Identify which cell holds the provided text, then report its [x, y] central coordinate. 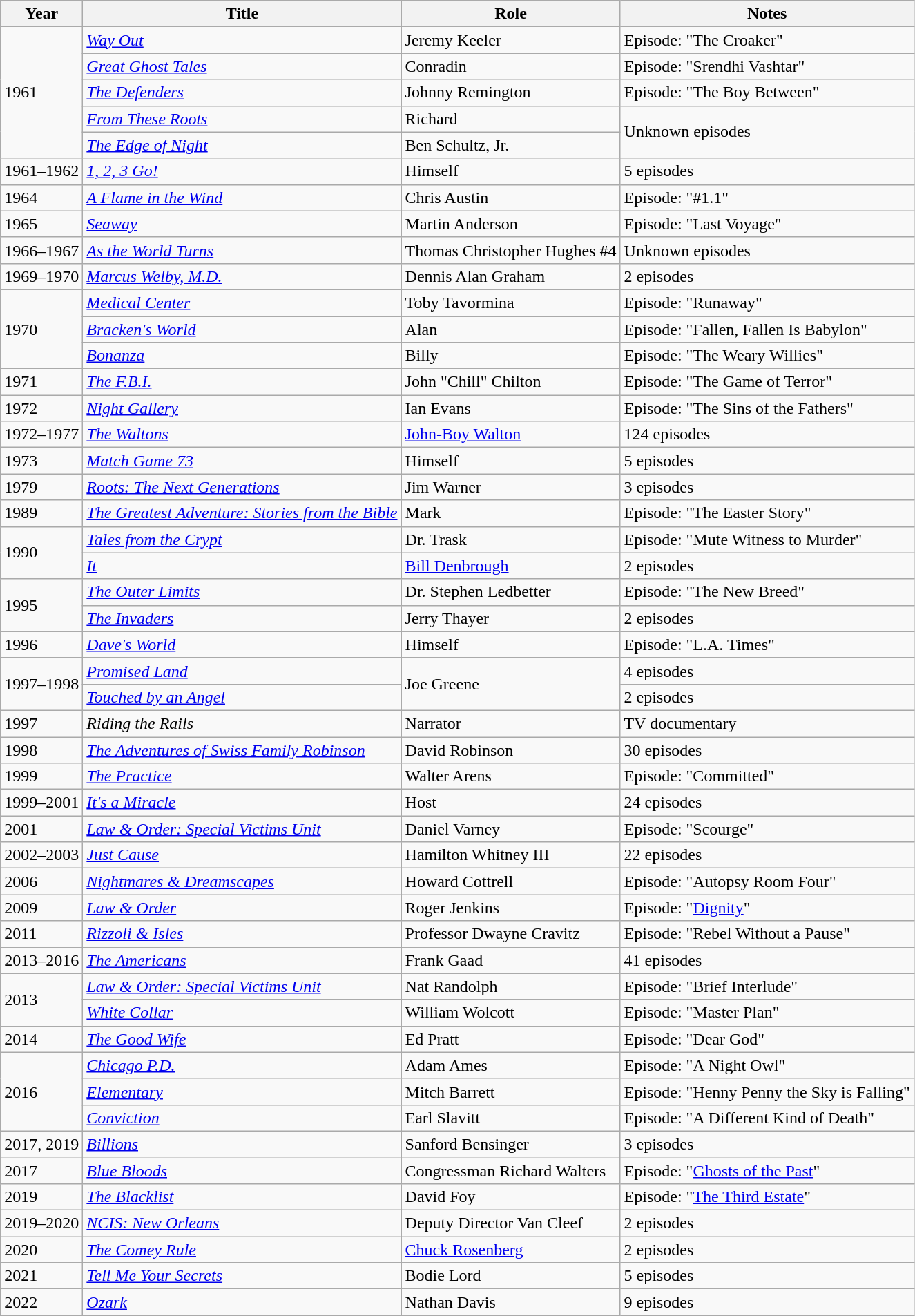
It's a Miracle [242, 803]
2022 [41, 1302]
The Practice [242, 776]
Medical Center [242, 303]
Hamilton Whitney III [511, 855]
2013–2016 [41, 960]
Chuck Rosenberg [511, 1250]
1998 [41, 750]
Episode: "The Sins of the Fathers" [767, 408]
Tell Me Your Secrets [242, 1276]
Episode: "Runaway" [767, 303]
Episode: "The Game of Terror" [767, 382]
1969–1970 [41, 276]
Episode: "The Third Estate" [767, 1197]
2011 [41, 934]
Jeremy Keeler [511, 40]
Bracken's World [242, 330]
1971 [41, 382]
David Foy [511, 1197]
White Collar [242, 1013]
1972–1977 [41, 435]
Episode: "A Night Owl" [767, 1065]
The Greatest Adventure: Stories from the Bible [242, 513]
Roots: The Next Generations [242, 487]
Nathan Davis [511, 1302]
The Waltons [242, 435]
2013 [41, 1000]
Joe Greene [511, 684]
2009 [41, 908]
The Defenders [242, 93]
Nat Randolph [511, 986]
NCIS: New Orleans [242, 1223]
1989 [41, 513]
1966–1967 [41, 250]
124 episodes [767, 435]
Howard Cottrell [511, 881]
Blue Bloods [242, 1171]
1965 [41, 224]
2002–2003 [41, 855]
1979 [41, 487]
Way Out [242, 40]
As the World Turns [242, 250]
Episode: "L.A. Times" [767, 645]
1999 [41, 776]
22 episodes [767, 855]
Sanford Bensinger [511, 1144]
30 episodes [767, 750]
The Good Wife [242, 1039]
Riding the Rails [242, 723]
Dave's World [242, 645]
1961 [41, 93]
1990 [41, 553]
Episode: "Last Voyage" [767, 224]
Congressman Richard Walters [511, 1171]
2014 [41, 1039]
Professor Dwayne Cravitz [511, 934]
Episode: "Autopsy Room Four" [767, 881]
The Outer Limits [242, 592]
Episode: "Fallen, Fallen Is Babylon" [767, 330]
Role [511, 14]
Episode: "The Easter Story" [767, 513]
1997–1998 [41, 684]
John "Chill" Chilton [511, 382]
Episode: "The Weary Willies" [767, 356]
Episode: "Mute Witness to Murder" [767, 540]
Martin Anderson [511, 224]
Bonanza [242, 356]
2019–2020 [41, 1223]
9 episodes [767, 1302]
Episode: "#1.1" [767, 198]
Episode: "Committed" [767, 776]
1973 [41, 461]
2006 [41, 881]
2016 [41, 1091]
Match Game 73 [242, 461]
Episode: "A Different Kind of Death" [767, 1118]
Conviction [242, 1118]
Episode: "Srendhi Vashtar" [767, 66]
Ian Evans [511, 408]
Host [511, 803]
Episode: "Ghosts of the Past" [767, 1171]
Walter Arens [511, 776]
1972 [41, 408]
Title [242, 14]
2017, 2019 [41, 1144]
Dennis Alan Graham [511, 276]
Ed Pratt [511, 1039]
Elementary [242, 1091]
1970 [41, 329]
Dr. Trask [511, 540]
Ben Schultz, Jr. [511, 145]
Deputy Director Van Cleef [511, 1223]
John-Boy Walton [511, 435]
Year [41, 14]
Nightmares & Dreamscapes [242, 881]
4 episodes [767, 671]
The Americans [242, 960]
Johnny Remington [511, 93]
Episode: "Dignity" [767, 908]
Rizzoli & Isles [242, 934]
1995 [41, 605]
Dr. Stephen Ledbetter [511, 592]
Jim Warner [511, 487]
Notes [767, 14]
2001 [41, 829]
Night Gallery [242, 408]
William Wolcott [511, 1013]
1964 [41, 198]
Richard [511, 119]
Jerry Thayer [511, 618]
Conradin [511, 66]
David Robinson [511, 750]
Episode: "The Croaker" [767, 40]
Adam Ames [511, 1065]
Promised Land [242, 671]
The Edge of Night [242, 145]
Just Cause [242, 855]
Seaway [242, 224]
Alan [511, 330]
TV documentary [767, 723]
Episode: "Brief Interlude" [767, 986]
Roger Jenkins [511, 908]
Billions [242, 1144]
2020 [41, 1250]
The Adventures of Swiss Family Robinson [242, 750]
Episode: "Dear God" [767, 1039]
Bill Denbrough [511, 566]
1999–2001 [41, 803]
The Blacklist [242, 1197]
2017 [41, 1171]
Tales from the Crypt [242, 540]
Episode: "Henny Penny the Sky is Falling" [767, 1091]
Ozark [242, 1302]
41 episodes [767, 960]
Narrator [511, 723]
Chris Austin [511, 198]
A Flame in the Wind [242, 198]
24 episodes [767, 803]
Episode: "The New Breed" [767, 592]
Episode: "Scourge" [767, 829]
Daniel Varney [511, 829]
2019 [41, 1197]
The F.B.I. [242, 382]
Episode: "Rebel Without a Pause" [767, 934]
Marcus Welby, M.D. [242, 276]
From These Roots [242, 119]
1996 [41, 645]
Earl Slavitt [511, 1118]
Chicago P.D. [242, 1065]
Law & Order [242, 908]
The Comey Rule [242, 1250]
Mark [511, 513]
The Invaders [242, 618]
Great Ghost Tales [242, 66]
1, 2, 3 Go! [242, 171]
Touched by an Angel [242, 697]
Episode: "The Boy Between" [767, 93]
2021 [41, 1276]
Bodie Lord [511, 1276]
Episode: "Master Plan" [767, 1013]
Mitch Barrett [511, 1091]
Frank Gaad [511, 960]
Toby Tavormina [511, 303]
It [242, 566]
1997 [41, 723]
Billy [511, 356]
Thomas Christopher Hughes #4 [511, 250]
1961–1962 [41, 171]
